Identify which cell holds the provided text, then report its [x, y] central coordinate. 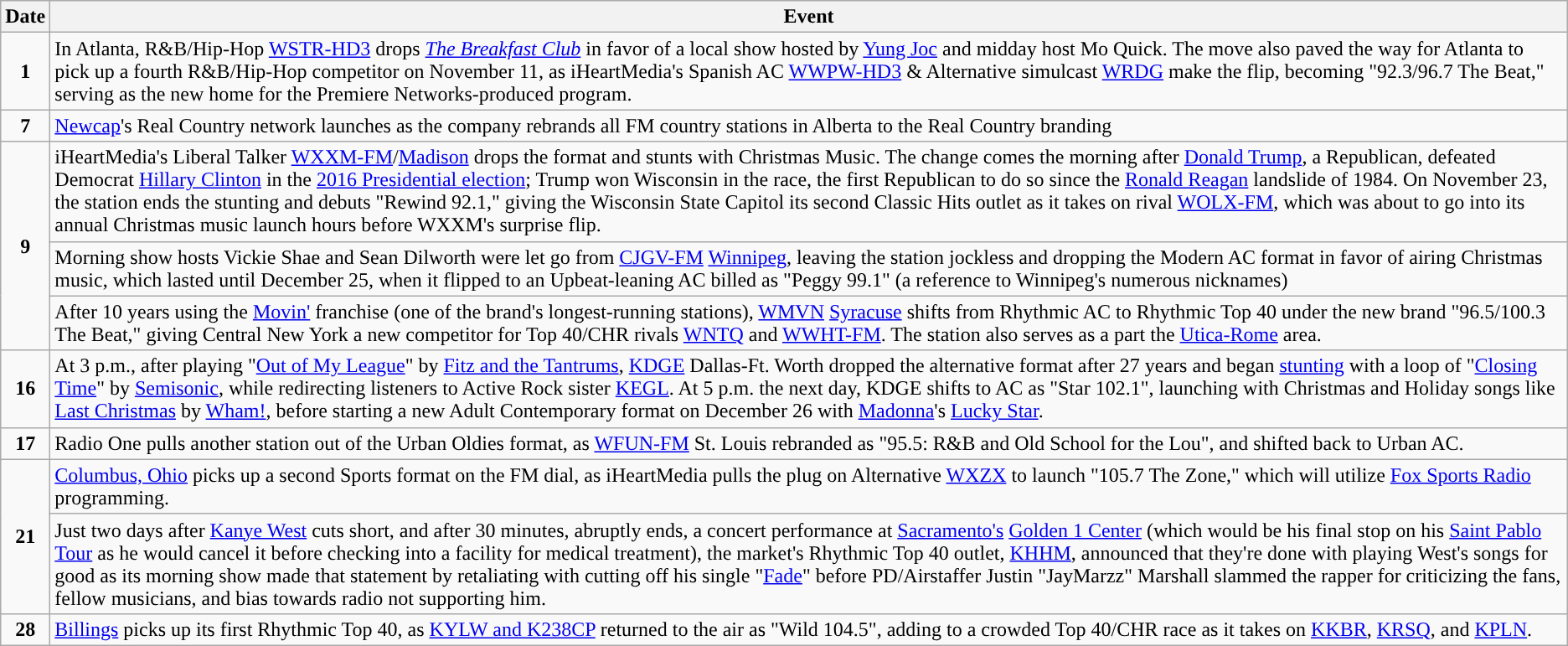
Newcap's Real Country network launches as the company rebrands all FM country stations in Alberta to the Real Country branding [809, 126]
9 [25, 246]
28 [25, 629]
1 [25, 71]
7 [25, 126]
21 [25, 536]
17 [25, 443]
16 [25, 389]
Date [25, 17]
Event [809, 17]
